From the cell containing the given text, extract its center point as (x, y) coordinate. 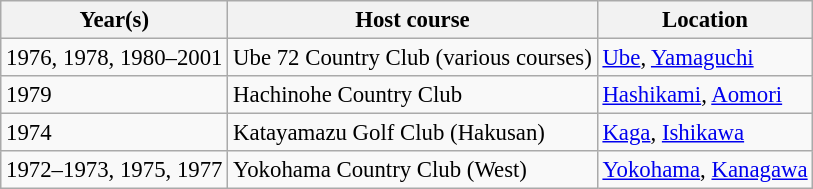
1972–1973, 1975, 1977 (114, 170)
Host course (412, 20)
Katayamazu Golf Club (Hakusan) (412, 133)
Ube, Yamaguchi (705, 58)
Yokohama Country Club (West) (412, 170)
Ube 72 Country Club (various courses) (412, 58)
Kaga, Ishikawa (705, 133)
1976, 1978, 1980–2001 (114, 58)
Location (705, 20)
Year(s) (114, 20)
Yokohama, Kanagawa (705, 170)
Hashikami, Aomori (705, 95)
1979 (114, 95)
1974 (114, 133)
Hachinohe Country Club (412, 95)
